Identify which cell holds the provided text, then report its [x, y] central coordinate. 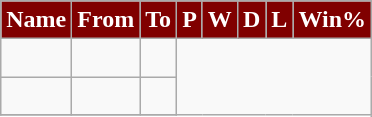
To [158, 20]
Name [36, 20]
L [280, 20]
From [106, 20]
Win% [332, 20]
P [190, 20]
D [251, 20]
W [220, 20]
